Search for the cell housing the specified text and yield its (x, y) center coordinate. 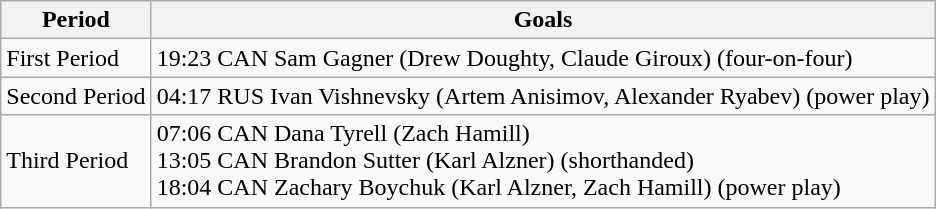
04:17 RUS Ivan Vishnevsky (Artem Anisimov, Alexander Ryabev) (power play) (543, 96)
19:23 CAN Sam Gagner (Drew Doughty, Claude Giroux) (four-on-four) (543, 58)
First Period (76, 58)
Period (76, 20)
Second Period (76, 96)
Third Period (76, 161)
Goals (543, 20)
